Identify which cell holds the provided text, then report its [x, y] central coordinate. 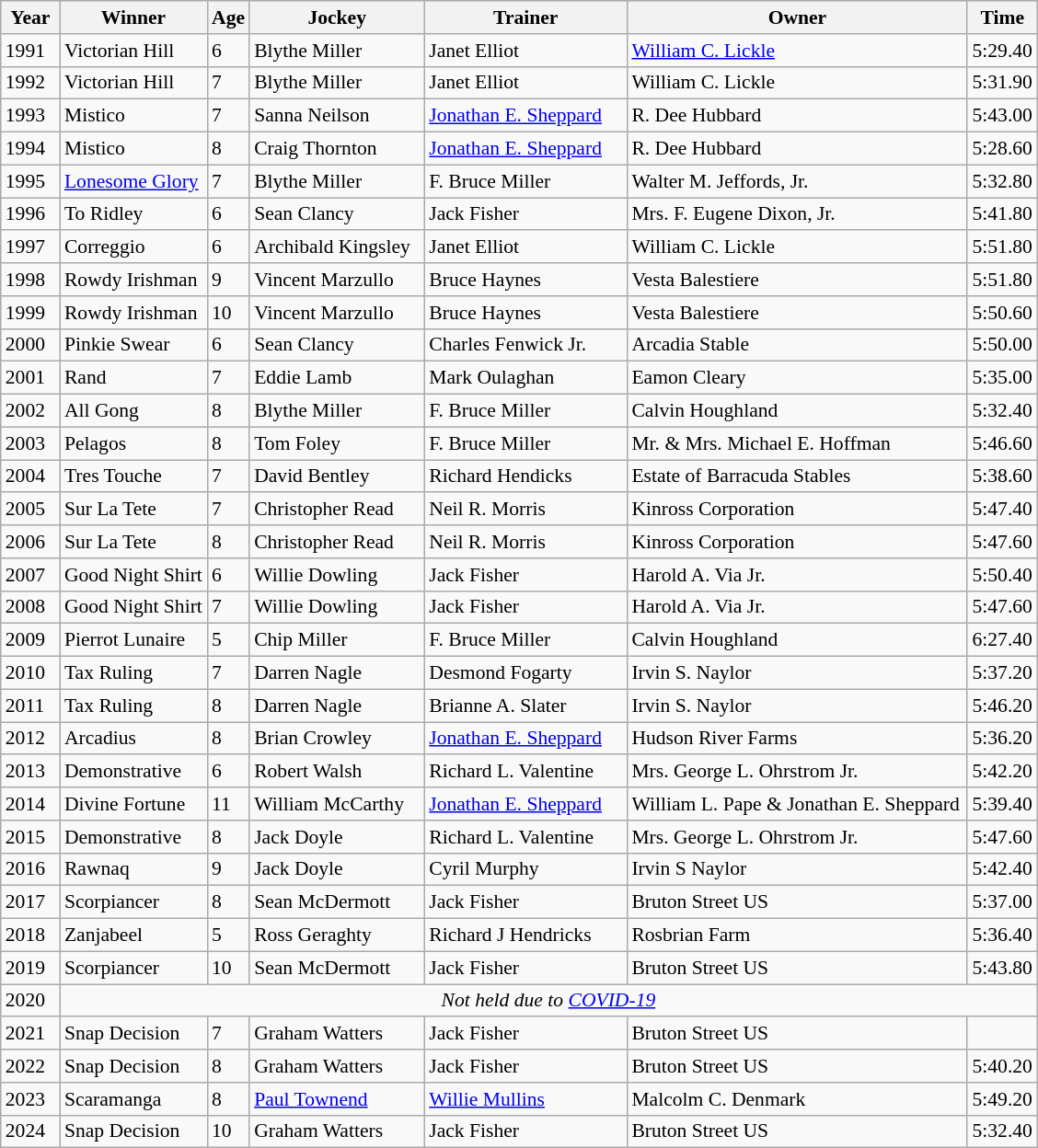
To Ridley [133, 214]
Richard J Hendricks [525, 936]
2008 [30, 607]
Mr. & Mrs. Michael E. Hoffman [797, 443]
Desmond Fogarty [525, 673]
Lonesome Glory [133, 181]
2019 [30, 968]
5:39.40 [1001, 804]
Brian Crowley [337, 739]
Arcadius [133, 739]
5:41.80 [1001, 214]
5:37.00 [1001, 902]
5:37.20 [1001, 673]
2005 [30, 510]
1999 [30, 313]
Mrs. F. Eugene Dixon, Jr. [797, 214]
1991 [30, 51]
2023 [30, 1099]
Mark Oulaghan [525, 378]
5:47.40 [1001, 510]
Tres Touche [133, 476]
Archibald Kingsley [337, 247]
11 [228, 804]
5:31.90 [1001, 83]
5:43.80 [1001, 968]
Time [1001, 17]
Malcolm C. Denmark [797, 1099]
1995 [30, 181]
Chip Miller [337, 640]
1993 [30, 116]
Not held due to COVID-19 [548, 1001]
Paul Townend [337, 1099]
5:42.40 [1001, 869]
5:42.20 [1001, 772]
Cyril Murphy [525, 869]
Robert Walsh [337, 772]
2002 [30, 411]
2010 [30, 673]
1994 [30, 149]
2021 [30, 1034]
Trainer [525, 17]
2018 [30, 936]
5:46.60 [1001, 443]
Rosbrian Farm [797, 936]
5:38.60 [1001, 476]
Owner [797, 17]
Brianne A. Slater [525, 706]
Hudson River Farms [797, 739]
1992 [30, 83]
Estate of Barracuda Stables [797, 476]
Age [228, 17]
2004 [30, 476]
2012 [30, 739]
Richard Hendicks [525, 476]
5:49.20 [1001, 1099]
5:50.00 [1001, 345]
All Gong [133, 411]
Pinkie Swear [133, 345]
Winner [133, 17]
Jockey [337, 17]
Pelagos [133, 443]
2017 [30, 902]
Willie Mullins [525, 1099]
Divine Fortune [133, 804]
5:43.00 [1001, 116]
Arcadia Stable [797, 345]
2006 [30, 542]
Rawnaq [133, 869]
Ross Geraghty [337, 936]
5:50.40 [1001, 575]
2011 [30, 706]
2009 [30, 640]
2003 [30, 443]
Irvin S Naylor [797, 869]
Tom Foley [337, 443]
Correggio [133, 247]
Rand [133, 378]
5:50.60 [1001, 313]
2013 [30, 772]
2001 [30, 378]
Walter M. Jeffords, Jr. [797, 181]
5:36.20 [1001, 739]
5:32.80 [1001, 181]
2022 [30, 1066]
5:40.20 [1001, 1066]
Sanna Neilson [337, 116]
2016 [30, 869]
1997 [30, 247]
Craig Thornton [337, 149]
2020 [30, 1001]
2014 [30, 804]
1996 [30, 214]
Pierrot Lunaire [133, 640]
Year [30, 17]
Scaramanga [133, 1099]
5:35.00 [1001, 378]
Zanjabeel [133, 936]
William L. Pape & Jonathan E. Sheppard [797, 804]
Charles Fenwick Jr. [525, 345]
2007 [30, 575]
David Bentley [337, 476]
5:36.40 [1001, 936]
5:28.60 [1001, 149]
2000 [30, 345]
2015 [30, 837]
William McCarthy [337, 804]
1998 [30, 280]
Eddie Lamb [337, 378]
Eamon Cleary [797, 378]
2024 [30, 1131]
5:29.40 [1001, 51]
5:46.20 [1001, 706]
6:27.40 [1001, 640]
